Capture the cell that displays the provided text and extract its (x, y) central coordinate. 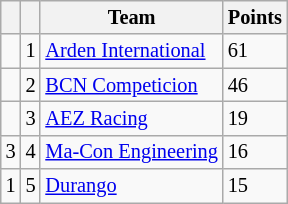
Arden International (131, 51)
Ma-Con Engineering (131, 152)
46 (255, 85)
19 (255, 118)
15 (255, 186)
61 (255, 51)
2 (31, 85)
Points (255, 17)
4 (31, 152)
Team (131, 17)
BCN Competicion (131, 85)
5 (31, 186)
AEZ Racing (131, 118)
16 (255, 152)
Durango (131, 186)
